Output the [x, y] coordinate of the center of the cell containing the given text.  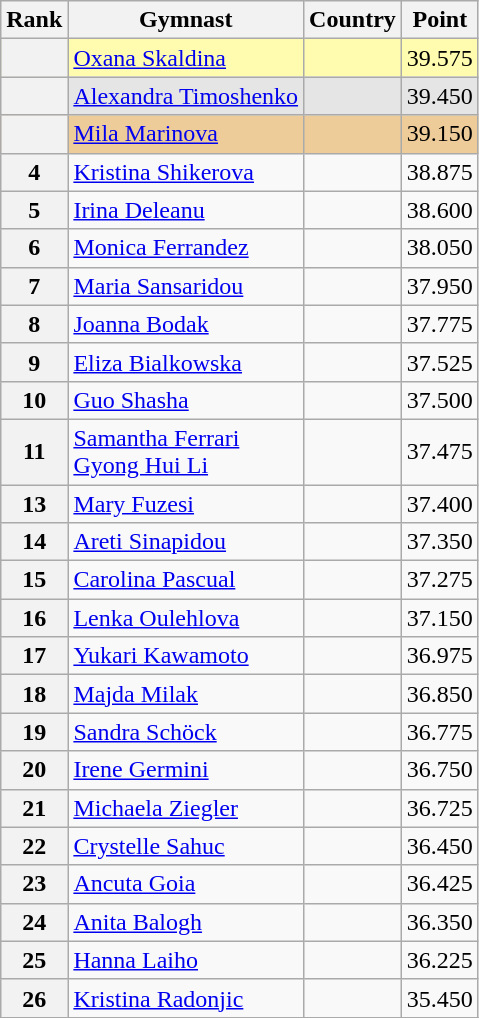
Lenka Oulehlova [186, 618]
Maria Sansaridou [186, 286]
24 [34, 922]
37.500 [440, 400]
19 [34, 732]
Irina Deleanu [186, 210]
36.225 [440, 960]
Rank [34, 20]
Monica Ferrandez [186, 248]
Eliza Bialkowska [186, 362]
37.525 [440, 362]
Anita Balogh [186, 922]
Guo Shasha [186, 400]
21 [34, 808]
Mary Fuzesi [186, 503]
37.400 [440, 503]
18 [34, 694]
36.775 [440, 732]
37.275 [440, 580]
26 [34, 998]
Country [353, 20]
39.150 [440, 134]
Sandra Schöck [186, 732]
8 [34, 324]
15 [34, 580]
17 [34, 656]
13 [34, 503]
Gymnast [186, 20]
36.725 [440, 808]
37.475 [440, 452]
Hanna Laiho [186, 960]
Samantha FerrariGyong Hui Li [186, 452]
16 [34, 618]
Majda Milak [186, 694]
35.450 [440, 998]
Crystelle Sahuc [186, 846]
36.450 [440, 846]
Kristina Radonjic [186, 998]
36.425 [440, 884]
36.350 [440, 922]
Alexandra Timoshenko [186, 96]
14 [34, 542]
Oxana Skaldina [186, 58]
Joanna Bodak [186, 324]
5 [34, 210]
Point [440, 20]
Irene Germini [186, 770]
36.850 [440, 694]
22 [34, 846]
11 [34, 452]
37.350 [440, 542]
39.450 [440, 96]
37.950 [440, 286]
20 [34, 770]
Areti Sinapidou [186, 542]
Ancuta Goia [186, 884]
37.150 [440, 618]
36.750 [440, 770]
25 [34, 960]
6 [34, 248]
7 [34, 286]
Mila Marinova [186, 134]
4 [34, 172]
9 [34, 362]
Yukari Kawamoto [186, 656]
Carolina Pascual [186, 580]
36.975 [440, 656]
10 [34, 400]
Kristina Shikerova [186, 172]
38.050 [440, 248]
38.875 [440, 172]
37.775 [440, 324]
23 [34, 884]
Michaela Ziegler [186, 808]
38.600 [440, 210]
39.575 [440, 58]
